Identify which cell holds the provided text, then report its [X, Y] central coordinate. 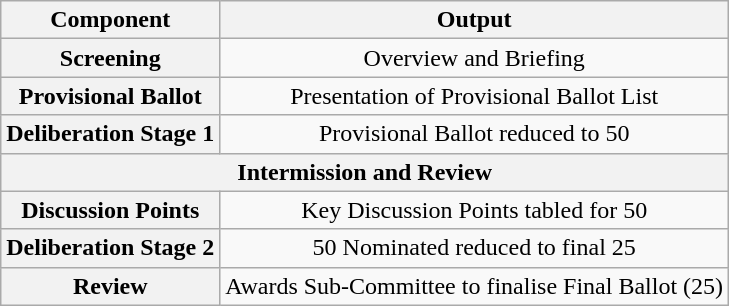
Awards Sub-Committee to finalise Final Ballot (25) [474, 286]
Presentation of Provisional Ballot List [474, 96]
Component [110, 20]
50 Nominated reduced to final 25 [474, 248]
Provisional Ballot [110, 96]
Overview and Briefing [474, 58]
Deliberation Stage 1 [110, 134]
Key Discussion Points tabled for 50 [474, 210]
Discussion Points [110, 210]
Intermission and Review [365, 172]
Output [474, 20]
Deliberation Stage 2 [110, 248]
Screening [110, 58]
Review [110, 286]
Provisional Ballot reduced to 50 [474, 134]
